Locate the cell with the specified text and output its [X, Y] center coordinate. 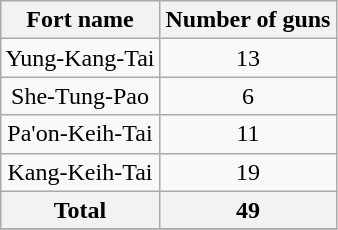
She-Tung-Pao [80, 96]
13 [248, 58]
49 [248, 210]
Kang-Keih-Tai [80, 172]
11 [248, 134]
Pa'on-Keih-Tai [80, 134]
19 [248, 172]
Fort name [80, 20]
Yung-Kang-Tai [80, 58]
6 [248, 96]
Number of guns [248, 20]
Total [80, 210]
